Capture the cell that displays the provided text and extract its (x, y) central coordinate. 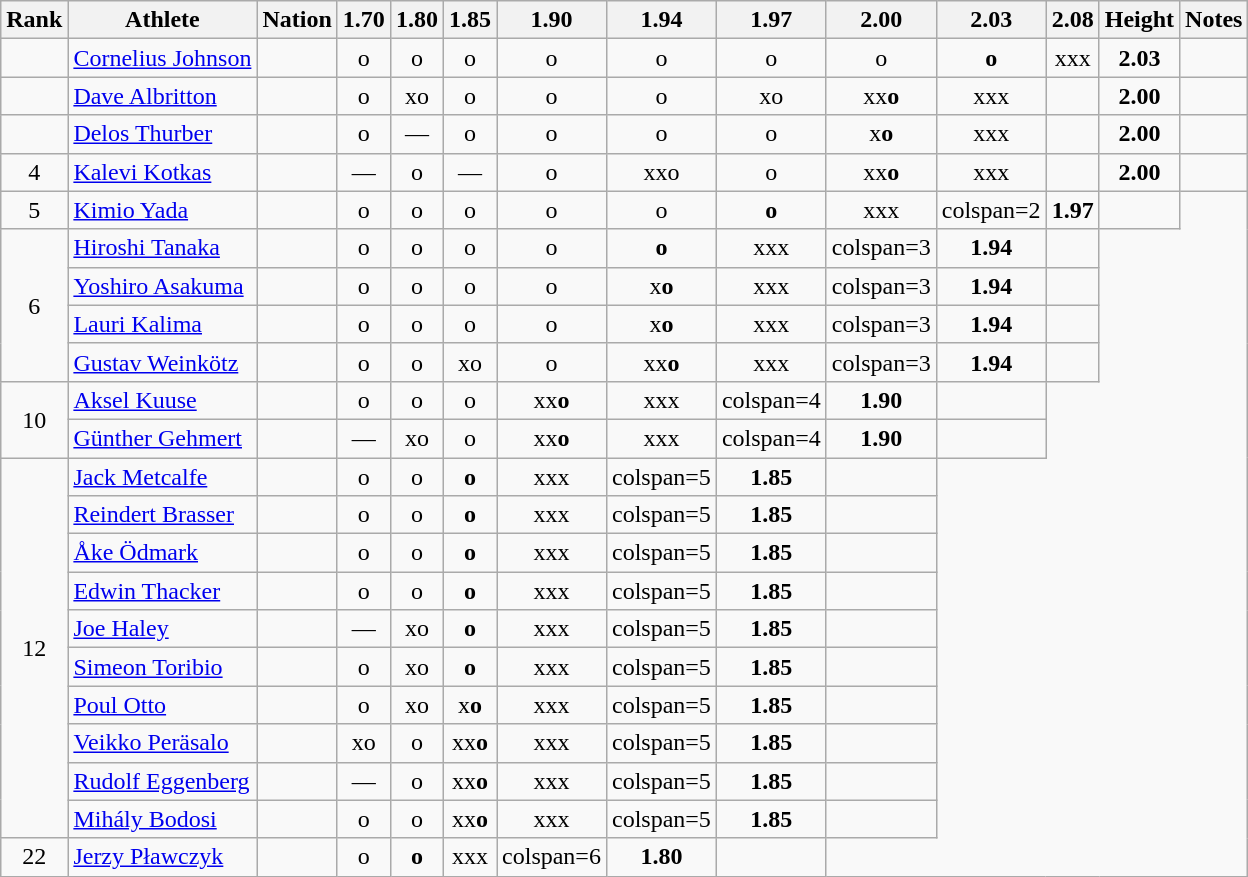
Lauri Kalima (162, 324)
Simeon Toribio (162, 667)
2.08 (1072, 20)
Joe Haley (162, 629)
10 (34, 419)
4 (34, 172)
Rank (34, 20)
Athlete (162, 20)
Dave Albritton (162, 96)
22 (34, 857)
Gustav Weinkötz (162, 362)
Kalevi Kotkas (162, 172)
Reindert Brasser (162, 515)
Poul Otto (162, 705)
Height (1139, 20)
colspan=2 (991, 210)
Delos Thurber (162, 134)
Edwin Thacker (162, 591)
12 (34, 648)
Rudolf Eggenberg (162, 781)
Åke Ödmark (162, 553)
Günther Gehmert (162, 438)
colspan=6 (552, 857)
Aksel Kuuse (162, 400)
Notes (1214, 20)
6 (34, 305)
Hiroshi Tanaka (162, 248)
Yoshiro Asakuma (162, 286)
Nation (297, 20)
Jerzy Pławczyk (162, 857)
Mihály Bodosi (162, 819)
Jack Metcalfe (162, 477)
1.70 (364, 20)
Cornelius Johnson (162, 58)
Kimio Yada (162, 210)
5 (34, 210)
Veikko Peräsalo (162, 743)
